Determine the (x, y) coordinate at the center of the cell enclosing the given text.  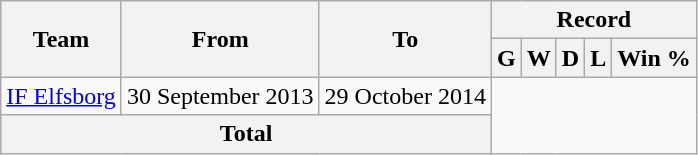
Team (62, 39)
Win % (654, 58)
To (405, 39)
G (506, 58)
Record (594, 20)
L (598, 58)
IF Elfsborg (62, 96)
30 September 2013 (220, 96)
W (538, 58)
29 October 2014 (405, 96)
D (570, 58)
Total (246, 134)
From (220, 39)
